Provide the [x, y] coordinate of the cell's center where the given text is located.  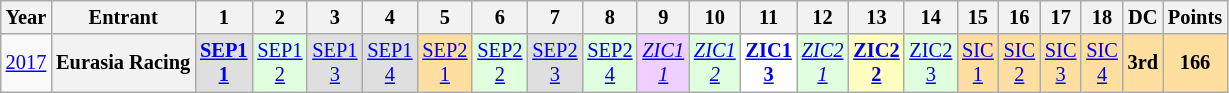
SIC2 [1020, 63]
SEP24 [610, 63]
13 [876, 17]
SEP11 [224, 63]
1 [224, 17]
3 [334, 17]
9 [663, 17]
SIC1 [978, 63]
16 [1020, 17]
10 [715, 17]
ZIC12 [715, 63]
SIC4 [1102, 63]
SEP23 [554, 63]
DC [1143, 17]
4 [390, 17]
6 [500, 17]
SIC3 [1060, 63]
ZIC11 [663, 63]
17 [1060, 17]
Year [26, 17]
12 [823, 17]
SEP22 [500, 63]
3rd [1143, 63]
2017 [26, 63]
14 [930, 17]
166 [1195, 63]
SEP14 [390, 63]
15 [978, 17]
SEP12 [280, 63]
ZIC13 [769, 63]
ZIC21 [823, 63]
ZIC22 [876, 63]
8 [610, 17]
2 [280, 17]
Eurasia Racing [123, 63]
18 [1102, 17]
7 [554, 17]
SEP21 [444, 63]
5 [444, 17]
Points [1195, 17]
11 [769, 17]
ZIC23 [930, 63]
SEP13 [334, 63]
Entrant [123, 17]
